Extract the [X, Y] coordinate from the center of the cell holding the provided text.  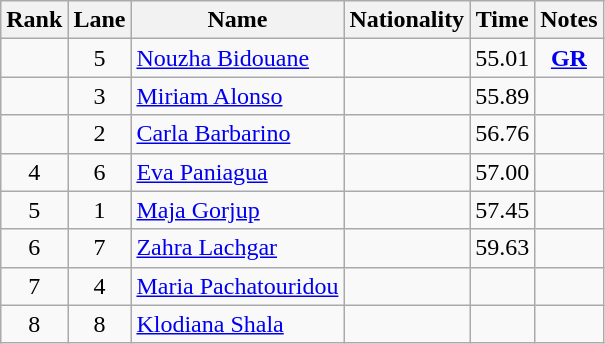
GR [569, 58]
57.45 [502, 210]
Nationality [407, 20]
Klodiana Shala [238, 324]
Name [238, 20]
Time [502, 20]
Rank [34, 20]
59.63 [502, 248]
1 [100, 210]
Maria Pachatouridou [238, 286]
Miriam Alonso [238, 96]
57.00 [502, 172]
2 [100, 134]
55.01 [502, 58]
55.89 [502, 96]
Maja Gorjup [238, 210]
Notes [569, 20]
Eva Paniagua [238, 172]
Zahra Lachgar [238, 248]
Nouzha Bidouane [238, 58]
3 [100, 96]
56.76 [502, 134]
Carla Barbarino [238, 134]
Lane [100, 20]
